Identify which cell holds the provided text, then report its [X, Y] central coordinate. 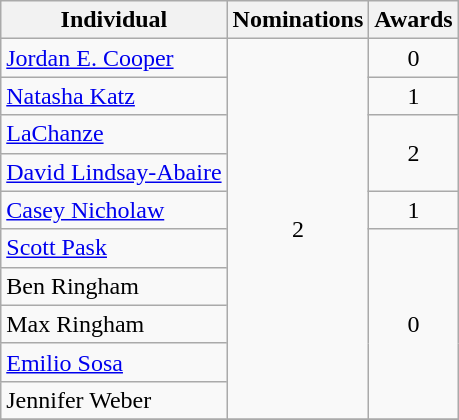
Awards [414, 20]
Casey Nicholaw [114, 210]
Emilio Sosa [114, 362]
Nominations [298, 20]
Natasha Katz [114, 96]
Individual [114, 20]
Ben Ringham [114, 286]
David Lindsay-Abaire [114, 172]
Scott Pask [114, 248]
LaChanze [114, 134]
Jennifer Weber [114, 400]
Max Ringham [114, 324]
Jordan E. Cooper [114, 58]
